Scan for the cell matching the given text and deliver its [X, Y] coordinate at center. 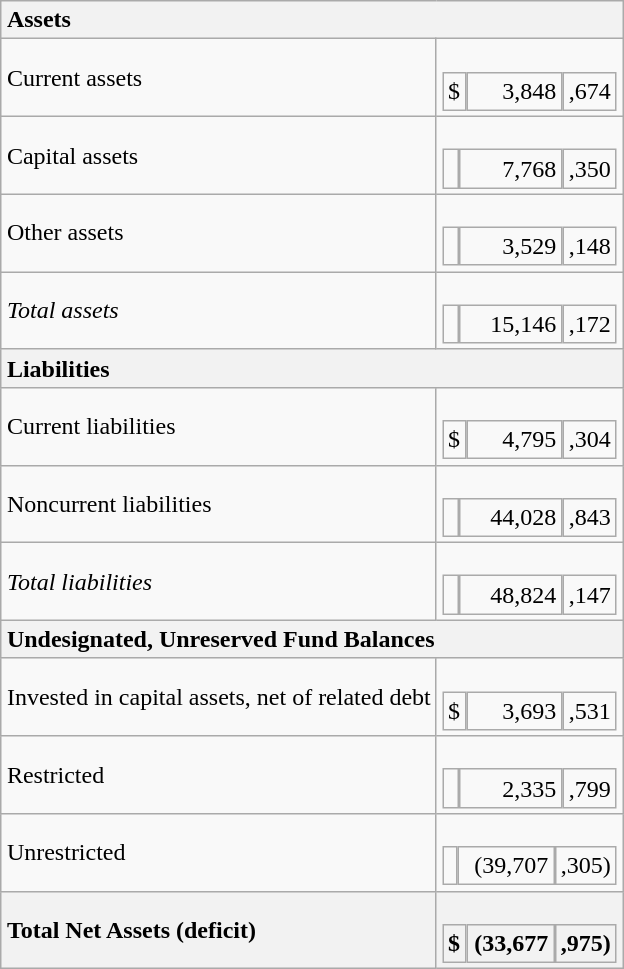
$ 3,848 ,674 [529, 78]
(33,677 [510, 944]
4,795 [514, 440]
48,824 [511, 595]
Unrestricted [218, 853]
44,028 ,843 [529, 504]
15,146 [511, 324]
3,848 [514, 91]
Other assets [218, 233]
$ (33,677 ,975) [529, 930]
15,146 ,172 [529, 311]
Assets [312, 20]
2,335 [510, 788]
7,768 ,350 [529, 155]
,148 [590, 247]
,147 [590, 595]
44,028 [511, 518]
3,529 ,148 [529, 233]
Noncurrent liabilities [218, 504]
,799 [590, 788]
Capital assets [218, 155]
(39,707 [506, 866]
(39,707 ,305) [529, 853]
2,335 ,799 [529, 775]
,305) [586, 866]
,531 [590, 711]
48,824 ,147 [529, 582]
Liabilities [312, 368]
,350 [590, 169]
Total assets [218, 311]
,172 [590, 324]
,975) [586, 944]
$ 3,693 ,531 [529, 697]
,843 [590, 518]
3,529 [510, 247]
,304 [590, 440]
,674 [590, 91]
$ 4,795 ,304 [529, 426]
3,693 [514, 711]
Undesignated, Unreserved Fund Balances [312, 639]
Current assets [218, 78]
Restricted [218, 775]
Total Net Assets (deficit) [218, 930]
Invested in capital assets, net of related debt [218, 697]
7,768 [510, 169]
Total liabilities [218, 582]
Current liabilities [218, 426]
